Pinpoint the cell where the given text exists, returning its [X, Y] midpoint coordinate. 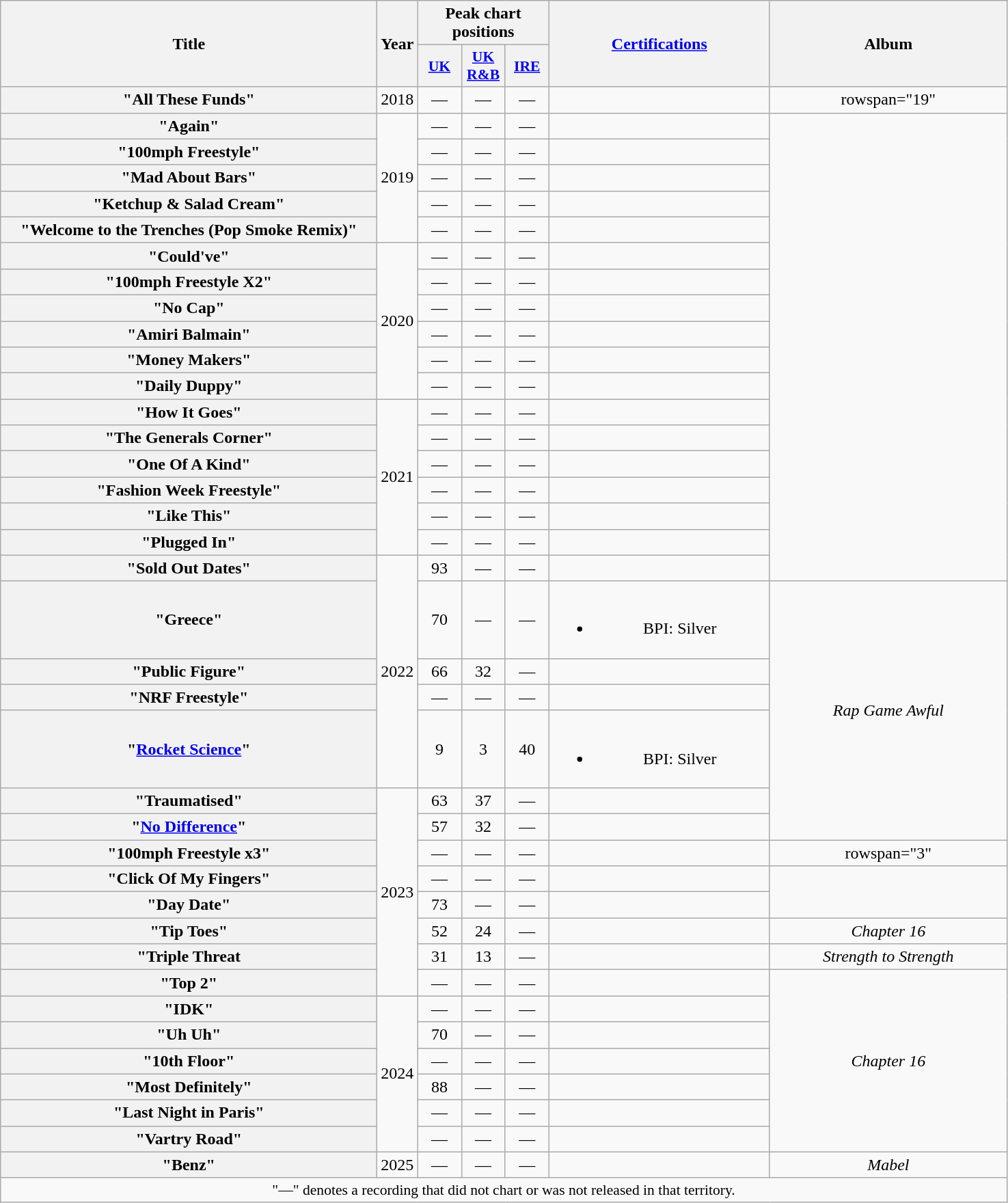
"Daily Duppy" [189, 386]
9 [439, 749]
"10th Floor" [189, 1061]
"Again" [189, 126]
2022 [398, 671]
Peak chart positions [483, 23]
IRE [527, 66]
"100mph Freestyle" [189, 152]
Mabel [888, 1165]
Title [189, 44]
rowspan="19" [888, 100]
2020 [398, 321]
"All These Funds" [189, 100]
"Fashion Week Freestyle" [189, 490]
UK [439, 66]
"Vartry Road" [189, 1139]
Strength to Strength [888, 957]
73 [439, 905]
13 [483, 957]
Certifications [659, 44]
"Welcome to the Trenches (Pop Smoke Remix)" [189, 230]
UKR&B [483, 66]
"Triple Threat [189, 957]
57 [439, 826]
93 [439, 568]
2023 [398, 891]
"Mad About Bars" [189, 178]
"Amiri Balmain" [189, 334]
"100mph Freestyle x3" [189, 852]
rowspan="3" [888, 852]
Rap Game Awful [888, 710]
66 [439, 671]
"Ketchup & Salad Cream" [189, 204]
"NRF Freestyle" [189, 697]
"100mph Freestyle X2" [189, 282]
"Greece" [189, 619]
"No Difference" [189, 826]
"Public Figure" [189, 671]
63 [439, 800]
"—" denotes a recording that did not chart or was not released in that territory. [504, 1190]
"The Generals Corner" [189, 438]
"Uh Uh" [189, 1035]
3 [483, 749]
Album [888, 44]
"Money Makers" [189, 360]
"Rocket Science" [189, 749]
"No Cap" [189, 308]
2024 [398, 1074]
"One Of A Kind" [189, 464]
"How It Goes" [189, 412]
"Last Night in Paris" [189, 1113]
"Sold Out Dates" [189, 568]
"Day Date" [189, 905]
24 [483, 931]
"Top 2" [189, 983]
2018 [398, 100]
"Traumatised" [189, 800]
"Most Definitely" [189, 1087]
52 [439, 931]
"Tip Toes" [189, 931]
88 [439, 1087]
"Like This" [189, 516]
2021 [398, 477]
31 [439, 957]
40 [527, 749]
"Could've" [189, 256]
37 [483, 800]
2019 [398, 178]
"IDK" [189, 1009]
2025 [398, 1165]
Year [398, 44]
"Benz" [189, 1165]
"Click Of My Fingers" [189, 879]
"Plugged In" [189, 542]
